Output the (X, Y) coordinate of the center of the cell containing the given text.  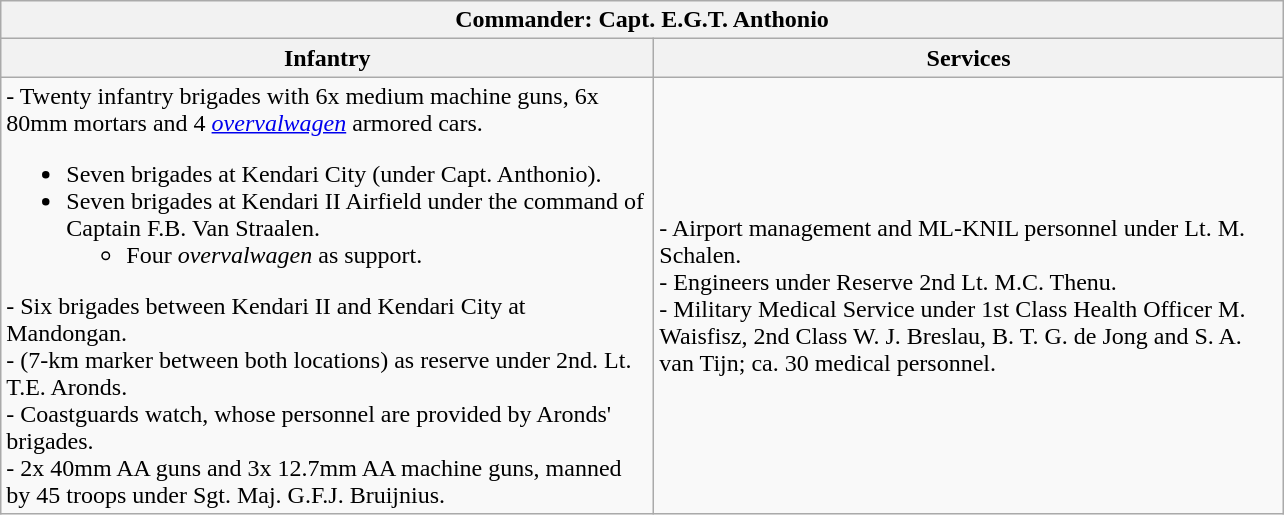
Commander: Capt. E.G.T. Anthonio (642, 20)
Services (968, 58)
Infantry (328, 58)
